From the cell containing the given text, extract its center point as [X, Y] coordinate. 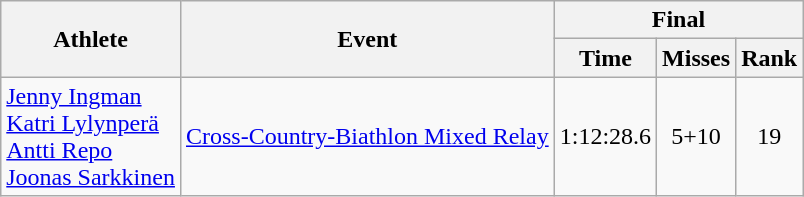
5+10 [696, 136]
Cross-Country-Biathlon Mixed Relay [367, 136]
1:12:28.6 [605, 136]
Misses [696, 58]
19 [770, 136]
Time [605, 58]
Jenny IngmanKatri LylynperäAntti RepoJoonas Sarkkinen [91, 136]
Event [367, 39]
Rank [770, 58]
Athlete [91, 39]
Final [678, 20]
